Determine the (x, y) coordinate at the center of the cell enclosing the given text.  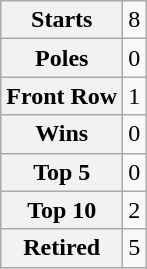
Top 5 (62, 172)
8 (134, 20)
5 (134, 248)
Front Row (62, 96)
2 (134, 210)
Top 10 (62, 210)
1 (134, 96)
Poles (62, 58)
Retired (62, 248)
Wins (62, 134)
Starts (62, 20)
